Determine the [x, y] coordinate at the center of the cell enclosing the given text.  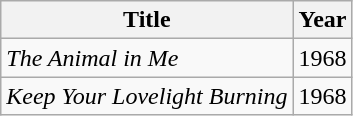
The Animal in Me [147, 58]
Keep Your Lovelight Burning [147, 96]
Title [147, 20]
Year [322, 20]
